Extract the (X, Y) coordinate from the center of the cell holding the provided text.  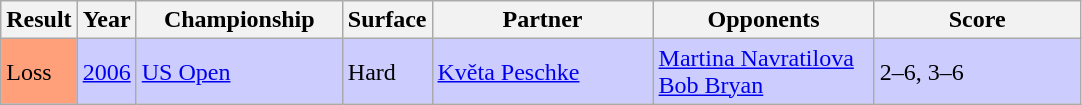
Opponents (764, 20)
Květa Peschke (542, 72)
Championship (239, 20)
US Open (239, 72)
2–6, 3–6 (977, 72)
Hard (387, 72)
Year (106, 20)
Loss (39, 72)
Partner (542, 20)
Score (977, 20)
Martina Navratilova Bob Bryan (764, 72)
Surface (387, 20)
2006 (106, 72)
Result (39, 20)
